Pinpoint the cell where the given text exists, returning its [X, Y] midpoint coordinate. 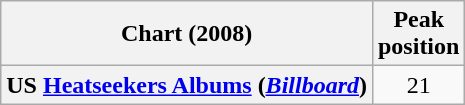
21 [418, 85]
US Heatseekers Albums (Billboard) [187, 85]
Chart (2008) [187, 34]
Peak position [418, 34]
